Provide the (x, y) coordinate of the cell's center where the given text is located.  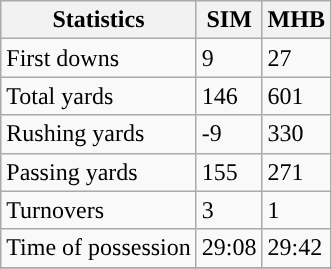
-9 (229, 134)
Time of possession (99, 248)
3 (229, 210)
9 (229, 58)
SIM (229, 20)
155 (229, 172)
1 (296, 210)
Turnovers (99, 210)
Rushing yards (99, 134)
271 (296, 172)
146 (229, 96)
Passing yards (99, 172)
Total yards (99, 96)
29:42 (296, 248)
Statistics (99, 20)
601 (296, 96)
First downs (99, 58)
27 (296, 58)
330 (296, 134)
MHB (296, 20)
29:08 (229, 248)
